Extract the [x, y] coordinate from the center of the cell holding the provided text.  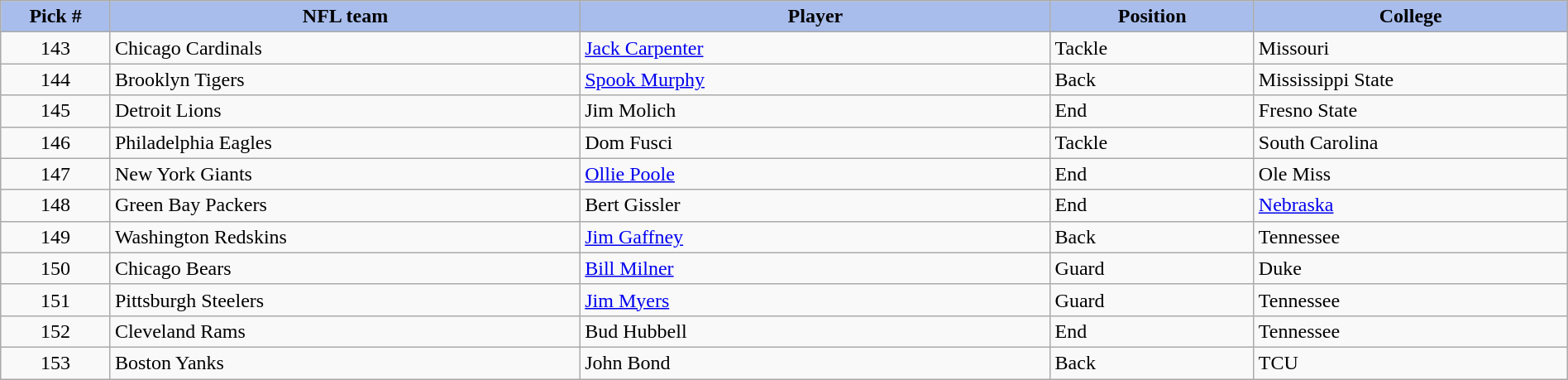
Jim Molich [815, 111]
149 [56, 237]
145 [56, 111]
Bert Gissler [815, 205]
Nebraska [1411, 205]
Ole Miss [1411, 174]
146 [56, 142]
Spook Murphy [815, 79]
143 [56, 48]
Chicago Bears [345, 268]
Jim Myers [815, 300]
Ollie Poole [815, 174]
150 [56, 268]
151 [56, 300]
College [1411, 17]
Missouri [1411, 48]
Position [1152, 17]
Bill Milner [815, 268]
153 [56, 363]
Bud Hubbell [815, 331]
147 [56, 174]
Chicago Cardinals [345, 48]
Player [815, 17]
New York Giants [345, 174]
Jack Carpenter [815, 48]
Washington Redskins [345, 237]
144 [56, 79]
Dom Fusci [815, 142]
Jim Gaffney [815, 237]
NFL team [345, 17]
South Carolina [1411, 142]
Mississippi State [1411, 79]
John Bond [815, 363]
Pick # [56, 17]
Fresno State [1411, 111]
Green Bay Packers [345, 205]
148 [56, 205]
Philadelphia Eagles [345, 142]
TCU [1411, 363]
Pittsburgh Steelers [345, 300]
152 [56, 331]
Boston Yanks [345, 363]
Cleveland Rams [345, 331]
Detroit Lions [345, 111]
Brooklyn Tigers [345, 79]
Duke [1411, 268]
